Pinpoint the cell where the given text exists, returning its [X, Y] midpoint coordinate. 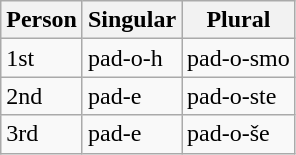
pad-o-ste [239, 96]
pad-o-h [132, 58]
pad-o-smo [239, 58]
2nd [42, 96]
Plural [239, 20]
Singular [132, 20]
pad-o-še [239, 134]
1st [42, 58]
Person [42, 20]
3rd [42, 134]
